Search for the cell housing the specified text and yield its [x, y] center coordinate. 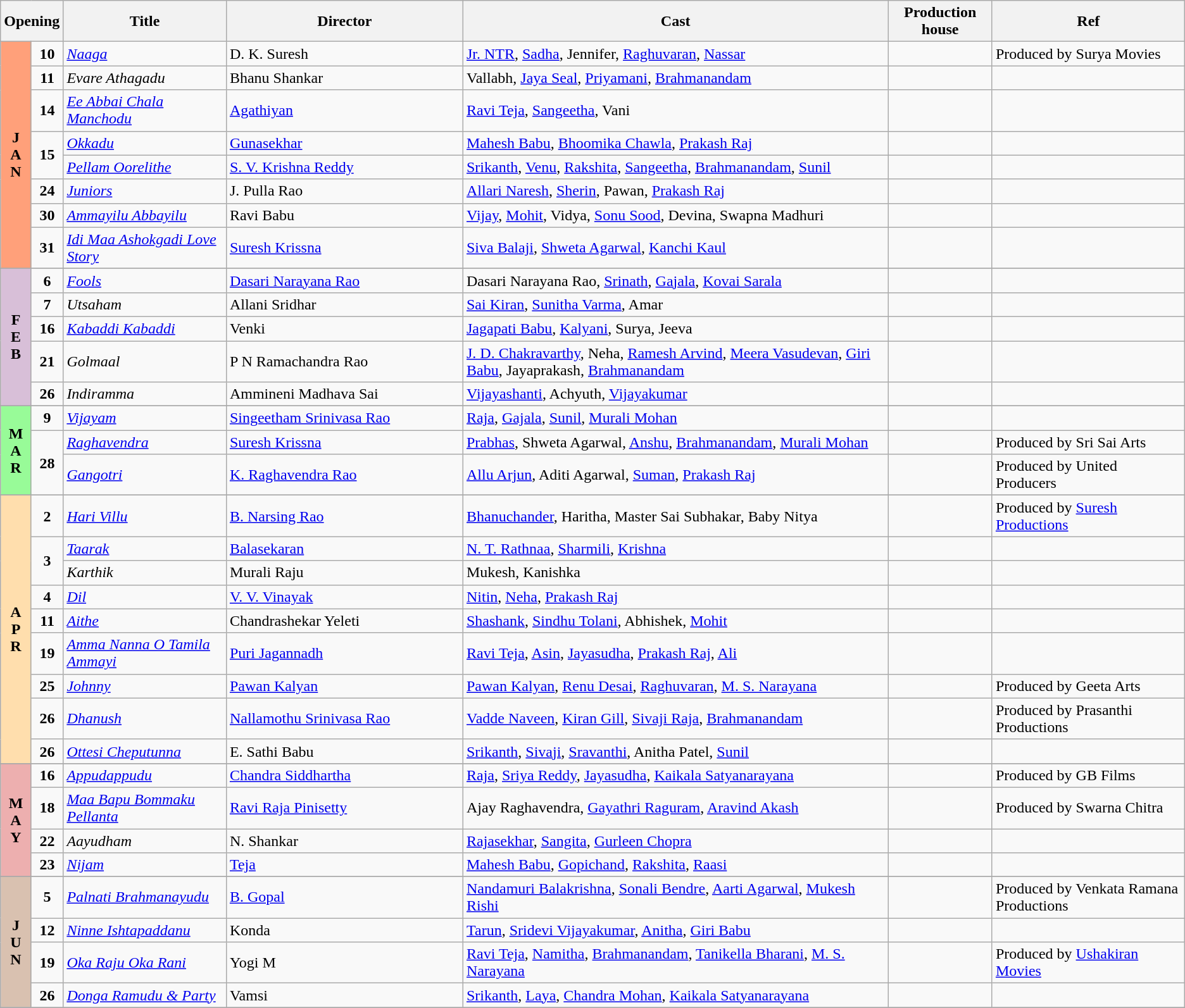
Gangotri [145, 475]
APR [16, 630]
Bhanu Shankar [344, 78]
Produced by Suresh Productions [1088, 516]
Raja, Gajala, Sunil, Murali Mohan [675, 418]
Balasekaran [344, 549]
Produced by United Producers [1088, 475]
15 [47, 155]
Cast [675, 22]
Allari Naresh, Sherin, Pawan, Prakash Raj [675, 191]
Pawan Kalyan [344, 686]
Nijam [145, 865]
Vallabh, Jaya Seal, Priyamani, Brahmanandam [675, 78]
Ref [1088, 22]
Chandra Siddhartha [344, 775]
Opening [32, 22]
JUN [16, 942]
Kabaddi Kabaddi [145, 328]
Ravi Teja, Sangeetha, Vani [675, 110]
Dhanush [145, 719]
23 [47, 865]
Produced by Sri Sai Arts [1088, 442]
Indiramma [145, 394]
Shashank, Sindhu Tolani, Abhishek, Mohit [675, 621]
Evare Athagadu [145, 78]
Karthik [145, 573]
Golmaal [145, 361]
Srikanth, Sivaji, Sravanthi, Anitha Patel, Sunil [675, 751]
MAR [16, 451]
V. V. Vinayak [344, 597]
9 [47, 418]
Chandrashekar Yeleti [344, 621]
Murali Raju [344, 573]
Ammayilu Abbayilu [145, 215]
Rajasekhar, Sangita, Gurleen Chopra [675, 841]
Produced by GB Films [1088, 775]
Srikanth, Venu, Rakshita, Sangeetha, Brahmanandam, Sunil [675, 167]
Konda [344, 930]
P N Ramachandra Rao [344, 361]
24 [47, 191]
Ajay Raghavendra, Gayathri Raguram, Aravind Akash [675, 807]
Dasari Narayana Rao, Srinath, Gajala, Kovai Sarala [675, 280]
Title [145, 22]
Srikanth, Laya, Chandra Mohan, Kaikala Satyanarayana [675, 995]
Nandamuri Balakrishna, Sonali Bendre, Aarti Agarwal, Mukesh Rishi [675, 897]
Bhanuchander, Haritha, Master Sai Subhakar, Baby Nitya [675, 516]
Production house [940, 22]
Okkadu [145, 143]
Utsaham [145, 304]
Produced by Surya Movies [1088, 54]
Vamsi [344, 995]
Palnati Brahmanayudu [145, 897]
J. D. Chakravarthy, Neha, Ramesh Arvind, Meera Vasudevan, Giri Babu, Jayaprakash, Brahmanandam [675, 361]
Ravi Raja Pinisetty [344, 807]
Idi Maa Ashokgadi Love Story [145, 248]
Gunasekhar [344, 143]
Ee Abbai Chala Manchodu [145, 110]
Dasari Narayana Rao [344, 280]
Ninne Ishtapaddanu [145, 930]
Allani Sridhar [344, 304]
Produced by Geeta Arts [1088, 686]
Amma Nanna O Tamila Ammayi [145, 653]
18 [47, 807]
Jagapati Babu, Kalyani, Surya, Jeeva [675, 328]
Ravi Teja, Asin, Jayasudha, Prakash Raj, Ali [675, 653]
Prabhas, Shweta Agarwal, Anshu, Brahmanandam, Murali Mohan [675, 442]
Director [344, 22]
Pellam Oorelithe [145, 167]
Jr. NTR, Sadha, Jennifer, Raghuvaran, Nassar [675, 54]
7 [47, 304]
Taarak [145, 549]
5 [47, 897]
Agathiyan [344, 110]
Ravi Teja, Namitha, Brahmanandam, Tanikella Bharani, M. S. Narayana [675, 963]
Yogi M [344, 963]
31 [47, 248]
Nitin, Neha, Prakash Raj [675, 597]
Puri Jagannadh [344, 653]
28 [47, 463]
Mukesh, Kanishka [675, 573]
E. Sathi Babu [344, 751]
Ottesi Cheputunna [145, 751]
Sai Kiran, Sunitha Varma, Amar [675, 304]
Venki [344, 328]
Aithe [145, 621]
N. T. Rathnaa, Sharmili, Krishna [675, 549]
Teja [344, 865]
30 [47, 215]
25 [47, 686]
14 [47, 110]
FEB [16, 337]
B. Narsing Rao [344, 516]
Appudappudu [145, 775]
Hari Villu [145, 516]
4 [47, 597]
Vadde Naveen, Kiran Gill, Sivaji Raja, Brahmanandam [675, 719]
Juniors [145, 191]
2 [47, 516]
Siva Balaji, Shweta Agarwal, Kanchi Kaul [675, 248]
Fools [145, 280]
Mahesh Babu, Bhoomika Chawla, Prakash Raj [675, 143]
Singeetham Srinivasa Rao [344, 418]
MAY [16, 820]
Raghavendra [145, 442]
S. V. Krishna Reddy [344, 167]
Mahesh Babu, Gopichand, Rakshita, Raasi [675, 865]
3 [47, 561]
Vijayam [145, 418]
Raja, Sriya Reddy, Jayasudha, Kaikala Satyanarayana [675, 775]
Allu Arjun, Aditi Agarwal, Suman, Prakash Raj [675, 475]
Nallamothu Srinivasa Rao [344, 719]
12 [47, 930]
Produced by Swarna Chitra [1088, 807]
D. K. Suresh [344, 54]
B. Gopal [344, 897]
Ravi Babu [344, 215]
21 [47, 361]
Pawan Kalyan, Renu Desai, Raghuvaran, M. S. Narayana [675, 686]
Naaga [145, 54]
Oka Raju Oka Rani [145, 963]
Produced by Venkata Ramana Productions [1088, 897]
N. Shankar [344, 841]
Maa Bapu Bommaku Pellanta [145, 807]
K. Raghavendra Rao [344, 475]
Tarun, Sridevi Vijayakumar, Anitha, Giri Babu [675, 930]
Johnny [145, 686]
Dil [145, 597]
Vijayashanti, Achyuth, Vijayakumar [675, 394]
10 [47, 54]
Ammineni Madhava Sai [344, 394]
Vijay, Mohit, Vidya, Sonu Sood, Devina, Swapna Madhuri [675, 215]
6 [47, 280]
Donga Ramudu & Party [145, 995]
J. Pulla Rao [344, 191]
22 [47, 841]
Aayudham [145, 841]
Produced by Prasanthi Productions [1088, 719]
JAN [16, 155]
Produced by Ushakiran Movies [1088, 963]
